Find where the given text appears and provide that cell's center as [x, y] coordinate. 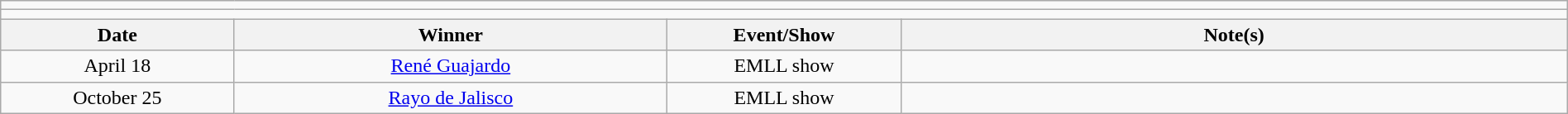
Date [117, 35]
April 18 [117, 66]
Winner [451, 35]
Event/Show [784, 35]
October 25 [117, 97]
René Guajardo [451, 66]
Rayo de Jalisco [451, 97]
Note(s) [1234, 35]
